Scan for the cell matching the given text and deliver its (X, Y) coordinate at center. 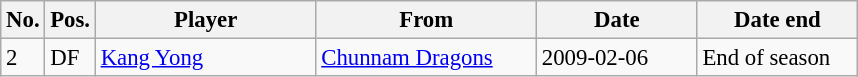
DF (70, 58)
Date (618, 20)
From (426, 20)
2 (23, 58)
End of season (778, 58)
2009-02-06 (618, 58)
Date end (778, 20)
Player (206, 20)
Pos. (70, 20)
Chunnam Dragons (426, 58)
No. (23, 20)
Kang Yong (206, 58)
